Output the (x, y) coordinate of the center of the cell containing the given text.  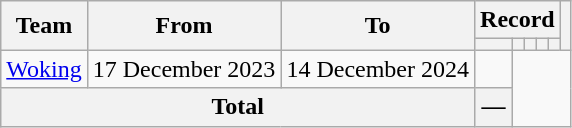
Total (238, 107)
14 December 2024 (378, 69)
To (378, 26)
Woking (44, 69)
Team (44, 26)
From (184, 26)
17 December 2023 (184, 69)
— (494, 107)
Record (518, 20)
